Return the [x, y] coordinate for the center point of the cell that contains the specified text.  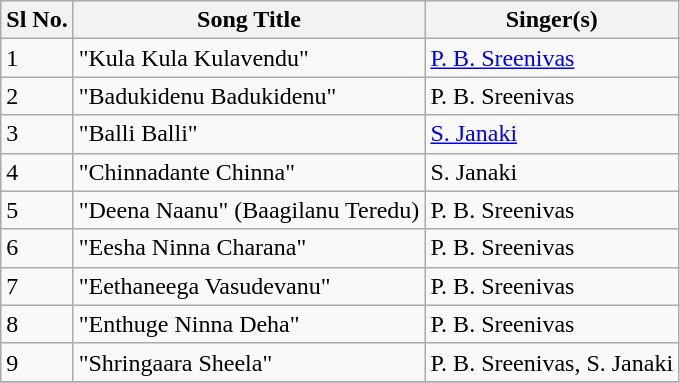
"Eethaneega Vasudevanu" [249, 286]
6 [37, 248]
"Chinnadante Chinna" [249, 172]
"Eesha Ninna Charana" [249, 248]
"Enthuge Ninna Deha" [249, 324]
Singer(s) [552, 20]
5 [37, 210]
2 [37, 96]
"Shringaara Sheela" [249, 362]
3 [37, 134]
8 [37, 324]
"Balli Balli" [249, 134]
"Badukidenu Badukidenu" [249, 96]
"Deena Naanu" (Baagilanu Teredu) [249, 210]
Song Title [249, 20]
Sl No. [37, 20]
1 [37, 58]
9 [37, 362]
P. B. Sreenivas, S. Janaki [552, 362]
"Kula Kula Kulavendu" [249, 58]
4 [37, 172]
7 [37, 286]
